For the text-containing cell, return its midpoint in [x, y] coordinate format. 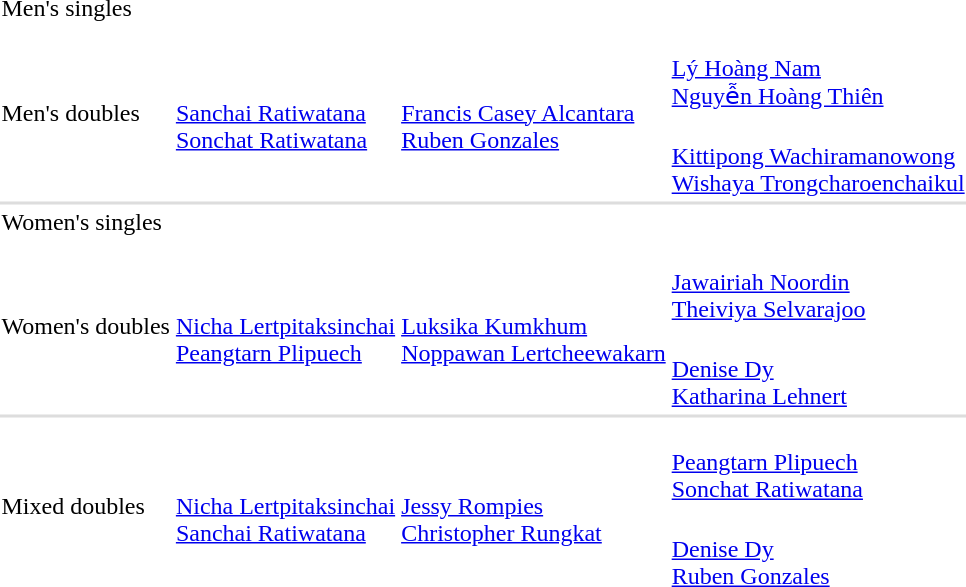
Kittipong Wachiramanowong Wishaya Trongcharoenchaikul [818, 156]
Sanchai Ratiwatana Sonchat Ratiwatana [285, 112]
Peangtarn Plipuech Sonchat Ratiwatana [818, 462]
Denise Dy Katharina Lehnert [818, 370]
Men's doubles [86, 112]
Nicha Lertpitaksinchai Peangtarn Plipuech [285, 326]
Women's singles [86, 223]
Jawairiah Noordin Theiviya Selvarajoo [818, 282]
Women's doubles [86, 326]
Luksika Kumkhum Noppawan Lertcheewakarn [534, 326]
Lý Hoàng Nam Nguyễn Hoàng Thiên [818, 69]
Francis Casey Alcantara Ruben Gonzales [534, 112]
